Find where the given text appears and provide that cell's center as (X, Y) coordinate. 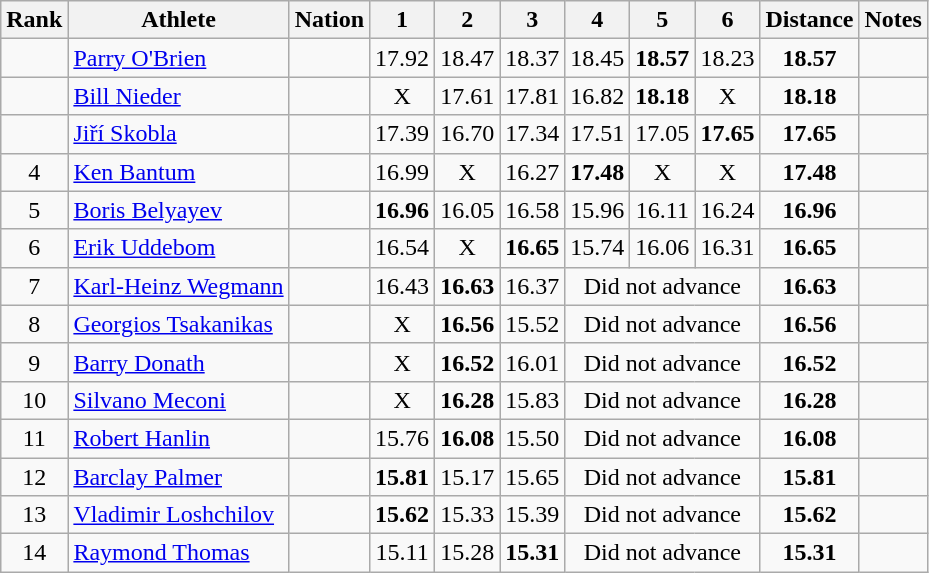
Notes (893, 20)
15.52 (532, 324)
16.06 (662, 248)
17.81 (532, 96)
Ken Bantum (178, 172)
16.01 (532, 362)
16.27 (532, 172)
18.47 (468, 58)
16.24 (728, 210)
16.99 (402, 172)
15.50 (532, 438)
15.74 (598, 248)
7 (34, 286)
18.37 (532, 58)
16.54 (402, 248)
17.92 (402, 58)
15.83 (532, 400)
15.96 (598, 210)
Barclay Palmer (178, 477)
Silvano Meconi (178, 400)
17.51 (598, 134)
16.37 (532, 286)
Erik Uddebom (178, 248)
Robert Hanlin (178, 438)
Boris Belyayev (178, 210)
Nation (329, 20)
Rank (34, 20)
8 (34, 324)
17.39 (402, 134)
Parry O'Brien (178, 58)
Distance (810, 20)
1 (402, 20)
Karl-Heinz Wegmann (178, 286)
Vladimir Loshchilov (178, 515)
2 (468, 20)
15.33 (468, 515)
Athlete (178, 20)
15.17 (468, 477)
15.76 (402, 438)
16.31 (728, 248)
Georgios Tsakanikas (178, 324)
Raymond Thomas (178, 553)
16.58 (532, 210)
12 (34, 477)
17.34 (532, 134)
14 (34, 553)
Bill Nieder (178, 96)
13 (34, 515)
15.65 (532, 477)
18.45 (598, 58)
16.82 (598, 96)
17.05 (662, 134)
18.23 (728, 58)
Barry Donath (178, 362)
15.11 (402, 553)
Jiří Skobla (178, 134)
9 (34, 362)
16.05 (468, 210)
15.39 (532, 515)
17.61 (468, 96)
16.11 (662, 210)
16.70 (468, 134)
15.28 (468, 553)
16.43 (402, 286)
11 (34, 438)
10 (34, 400)
3 (532, 20)
